Capture the cell that displays the provided text and extract its [x, y] central coordinate. 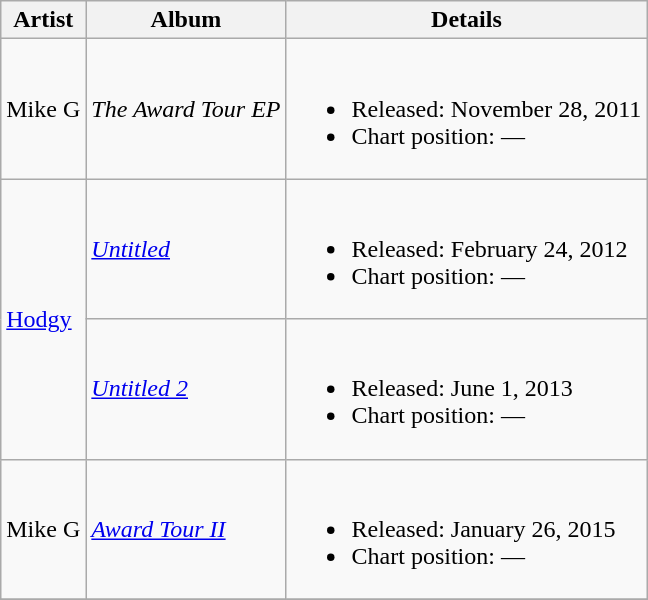
Released: November 28, 2011Chart position: — [466, 109]
Untitled 2 [186, 389]
Released: January 26, 2015Chart position: — [466, 529]
Released: February 24, 2012Chart position: — [466, 249]
Album [186, 20]
Award Tour II [186, 529]
Artist [44, 20]
The Award Tour EP [186, 109]
Released: June 1, 2013Chart position: — [466, 389]
Untitled [186, 249]
Details [466, 20]
Hodgy [44, 319]
